Identify which cell holds the provided text, then report its (X, Y) central coordinate. 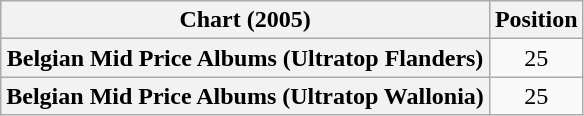
Chart (2005) (246, 20)
Position (536, 20)
Belgian Mid Price Albums (Ultratop Flanders) (246, 58)
Belgian Mid Price Albums (Ultratop Wallonia) (246, 96)
